Search for the cell housing the specified text and yield its [X, Y] center coordinate. 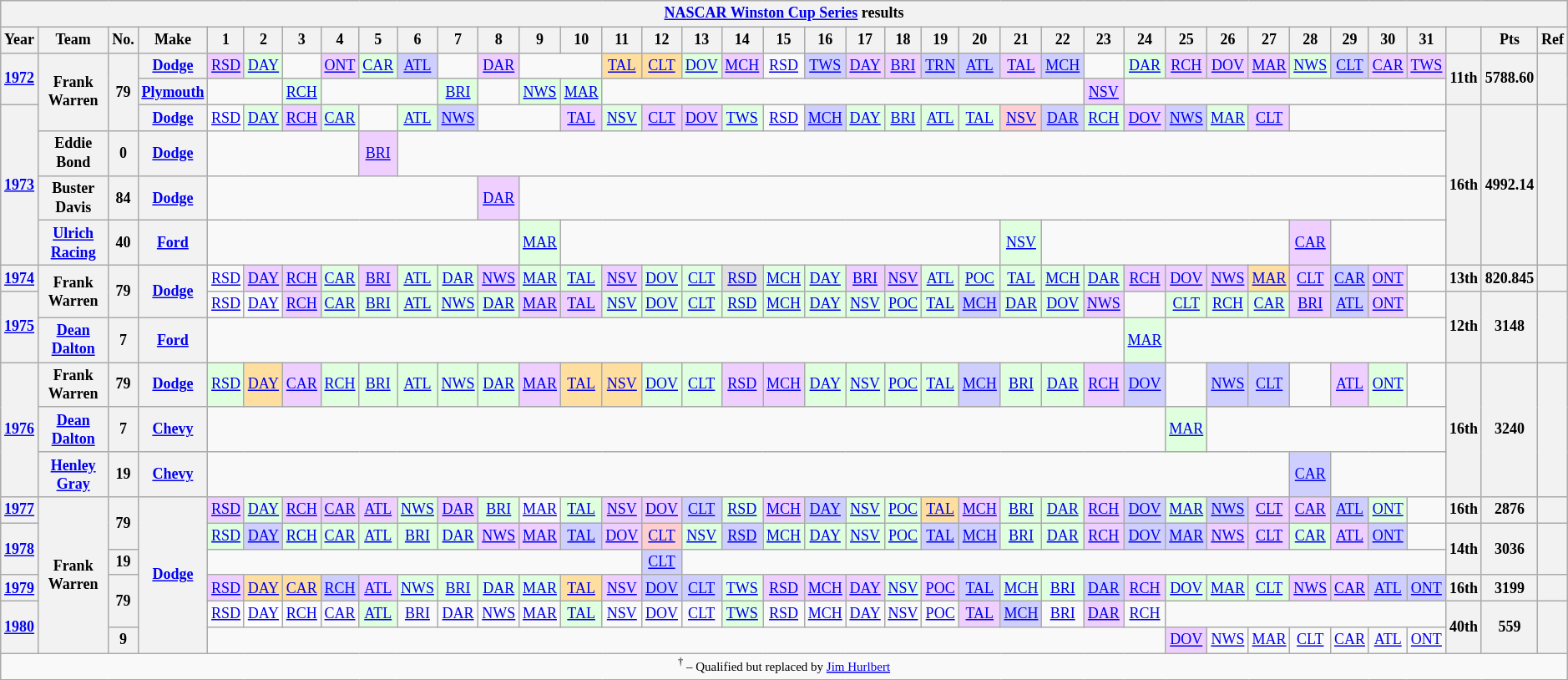
NASCAR Winston Cup Series results [784, 13]
13 [701, 40]
1974 [20, 279]
820.845 [1510, 279]
14 [742, 40]
28 [1311, 40]
16 [825, 40]
12 [662, 40]
6 [417, 40]
10 [581, 40]
1979 [20, 588]
30 [1388, 40]
3199 [1510, 588]
1975 [20, 327]
Eddie Bond [73, 154]
0 [124, 154]
17 [865, 40]
23 [1104, 40]
Ulrich Racing [73, 243]
Henley Gray [73, 474]
1973 [20, 185]
559 [1510, 627]
27 [1269, 40]
Plymouth [173, 92]
2 [263, 40]
1980 [20, 627]
Team [73, 40]
5 [378, 40]
1977 [20, 510]
Pts [1510, 40]
40th [1464, 627]
20 [979, 40]
25 [1186, 40]
13th [1464, 279]
31 [1426, 40]
18 [903, 40]
12th [1464, 327]
TRN [940, 65]
3 [301, 40]
1976 [20, 429]
24 [1145, 40]
15 [784, 40]
3036 [1510, 549]
5788.60 [1510, 79]
26 [1228, 40]
84 [124, 198]
3148 [1510, 327]
2876 [1510, 510]
14th [1464, 549]
8 [499, 40]
11th [1464, 79]
29 [1350, 40]
Year [20, 40]
Buster Davis [73, 198]
1972 [20, 79]
4992.14 [1510, 185]
1 [226, 40]
40 [124, 243]
† – Qualified but replaced by Jim Hurlbert [784, 667]
No. [124, 40]
4 [340, 40]
3240 [1510, 429]
11 [622, 40]
21 [1021, 40]
1978 [20, 549]
Make [173, 40]
22 [1063, 40]
Ref [1553, 40]
